Pinpoint the cell where the given text exists, returning its (x, y) midpoint coordinate. 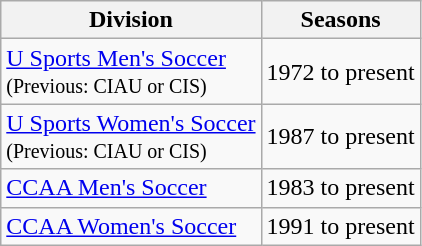
1987 to present (340, 136)
U Sports Women's Soccer(Previous: CIAU or CIS) (131, 136)
U Sports Men's Soccer(Previous: CIAU or CIS) (131, 72)
1983 to present (340, 188)
CCAA Men's Soccer (131, 188)
1991 to present (340, 226)
Seasons (340, 20)
Division (131, 20)
CCAA Women's Soccer (131, 226)
1972 to present (340, 72)
